Capture the cell that displays the provided text and extract its [X, Y] central coordinate. 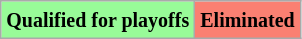
Qualified for playoffs [98, 20]
Eliminated [248, 20]
